Return the (x, y) coordinate for the center point of the cell that contains the specified text.  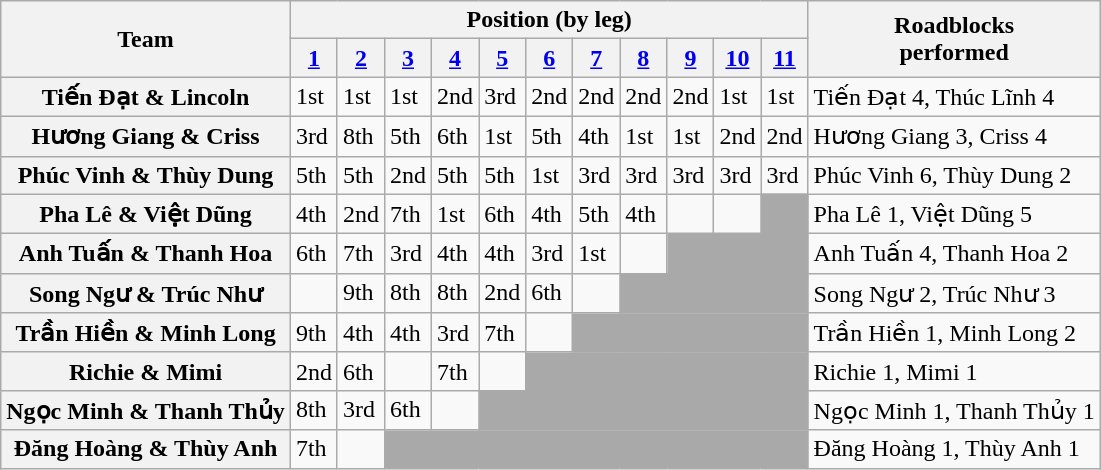
6 (550, 58)
Position (by leg) (549, 20)
Đăng Hoàng 1, Thùy Anh 1 (954, 449)
Song Ngư 2, Trúc Như 3 (954, 293)
Anh Tuấn & Thanh Hoa (146, 254)
Anh Tuấn 4, Thanh Hoa 2 (954, 254)
Trần Hiền & Minh Long (146, 333)
Team (146, 39)
Roadblocksperformed (954, 39)
1 (314, 58)
Đăng Hoàng & Thùy Anh (146, 449)
Richie 1, Mimi 1 (954, 371)
Hương Giang 3, Criss 4 (954, 136)
Hương Giang & Criss (146, 136)
Tiến Đạt 4, Thúc Lĩnh 4 (954, 97)
Ngọc Minh & Thanh Thủy (146, 410)
Song Ngư & Trúc Như (146, 293)
Pha Lê & Việt Dũng (146, 214)
9 (690, 58)
10 (738, 58)
5 (502, 58)
Ngọc Minh 1, Thanh Thủy 1 (954, 410)
3 (408, 58)
7 (596, 58)
Pha Lê 1, Việt Dũng 5 (954, 214)
Trần Hiền 1, Minh Long 2 (954, 333)
Tiến Đạt & Lincoln (146, 97)
2 (360, 58)
8 (644, 58)
Richie & Mimi (146, 371)
4 (456, 58)
11 (784, 58)
Phúc Vinh & Thùy Dung (146, 175)
Phúc Vinh 6, Thùy Dung 2 (954, 175)
